Identify which cell holds the provided text, then report its [x, y] central coordinate. 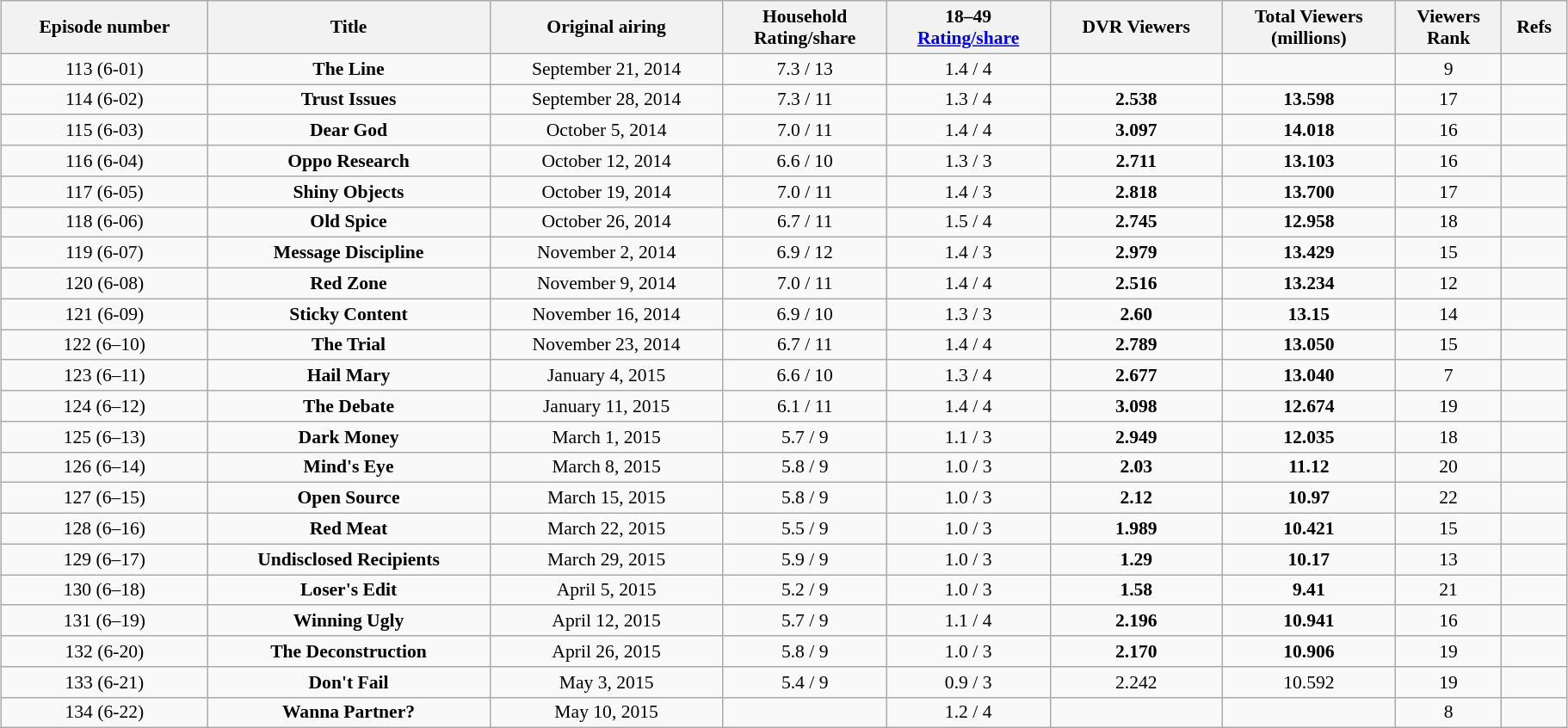
2.677 [1136, 376]
March 15, 2015 [606, 498]
131 (6–19) [105, 621]
18–49Rating/share [968, 28]
5.4 / 9 [805, 682]
September 21, 2014 [606, 69]
Red Meat [349, 529]
9 [1448, 69]
Old Spice [349, 222]
2.03 [1136, 467]
14 [1448, 314]
133 (6-21) [105, 682]
Open Source [349, 498]
November 23, 2014 [606, 345]
117 (6-05) [105, 192]
6.9 / 10 [805, 314]
13.050 [1308, 345]
May 10, 2015 [606, 713]
DVR Viewers [1136, 28]
March 1, 2015 [606, 437]
2.818 [1136, 192]
7.3 / 11 [805, 100]
November 2, 2014 [606, 253]
13.040 [1308, 376]
Red Zone [349, 284]
121 (6-09) [105, 314]
6.1 / 11 [805, 406]
2.170 [1136, 651]
October 19, 2014 [606, 192]
October 5, 2014 [606, 131]
126 (6–14) [105, 467]
ViewersRank [1448, 28]
Dear God [349, 131]
2.711 [1136, 161]
5.2 / 9 [805, 590]
134 (6-22) [105, 713]
The Debate [349, 406]
Mind's Eye [349, 467]
120 (6-08) [105, 284]
April 12, 2015 [606, 621]
113 (6-01) [105, 69]
1.1 / 4 [968, 621]
12.674 [1308, 406]
The Line [349, 69]
13.103 [1308, 161]
November 16, 2014 [606, 314]
11.12 [1308, 467]
Original airing [606, 28]
May 3, 2015 [606, 682]
12.958 [1308, 222]
6.9 / 12 [805, 253]
Total Viewers(millions) [1308, 28]
Hail Mary [349, 376]
Loser's Edit [349, 590]
115 (6-03) [105, 131]
Refs [1534, 28]
Undisclosed Recipients [349, 559]
2.538 [1136, 100]
1.29 [1136, 559]
10.421 [1308, 529]
10.97 [1308, 498]
2.516 [1136, 284]
The Trial [349, 345]
1.1 / 3 [968, 437]
March 22, 2015 [606, 529]
20 [1448, 467]
123 (6–11) [105, 376]
1.58 [1136, 590]
130 (6–18) [105, 590]
0.9 / 3 [968, 682]
1.2 / 4 [968, 713]
2.745 [1136, 222]
8 [1448, 713]
13.700 [1308, 192]
2.60 [1136, 314]
124 (6–12) [105, 406]
10.592 [1308, 682]
10.941 [1308, 621]
12.035 [1308, 437]
Wanna Partner? [349, 713]
January 4, 2015 [606, 376]
21 [1448, 590]
2.949 [1136, 437]
127 (6–15) [105, 498]
7.3 / 13 [805, 69]
Message Discipline [349, 253]
5.5 / 9 [805, 529]
2.196 [1136, 621]
Winning Ugly [349, 621]
2.789 [1136, 345]
The Deconstruction [349, 651]
Sticky Content [349, 314]
125 (6–13) [105, 437]
22 [1448, 498]
Dark Money [349, 437]
128 (6–16) [105, 529]
September 28, 2014 [606, 100]
13.598 [1308, 100]
10.906 [1308, 651]
March 8, 2015 [606, 467]
114 (6-02) [105, 100]
Shiny Objects [349, 192]
Trust Issues [349, 100]
October 12, 2014 [606, 161]
10.17 [1308, 559]
2.979 [1136, 253]
March 29, 2015 [606, 559]
3.097 [1136, 131]
April 5, 2015 [606, 590]
9.41 [1308, 590]
November 9, 2014 [606, 284]
1.5 / 4 [968, 222]
14.018 [1308, 131]
13 [1448, 559]
7 [1448, 376]
Oppo Research [349, 161]
1.989 [1136, 529]
January 11, 2015 [606, 406]
116 (6-04) [105, 161]
3.098 [1136, 406]
Episode number [105, 28]
119 (6-07) [105, 253]
HouseholdRating/share [805, 28]
12 [1448, 284]
13.234 [1308, 284]
2.242 [1136, 682]
Don't Fail [349, 682]
5.9 / 9 [805, 559]
132 (6-20) [105, 651]
October 26, 2014 [606, 222]
2.12 [1136, 498]
13.429 [1308, 253]
April 26, 2015 [606, 651]
Title [349, 28]
13.15 [1308, 314]
129 (6–17) [105, 559]
118 (6-06) [105, 222]
122 (6–10) [105, 345]
